Search for the cell housing the specified text and yield its [x, y] center coordinate. 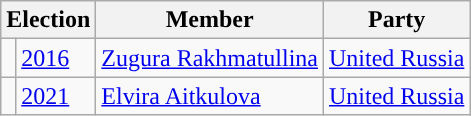
2016 [56, 58]
Member [210, 20]
Party [396, 20]
2021 [56, 96]
Zugura Rakhmatullina [210, 58]
Elvira Aitkulova [210, 96]
Election [48, 20]
